From the cell containing the given text, extract its center point as [X, Y] coordinate. 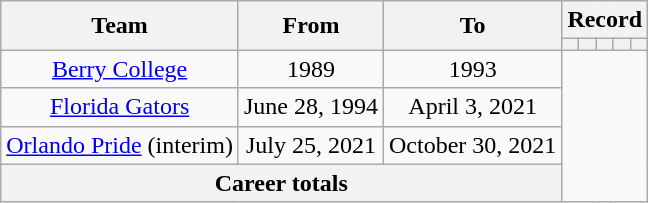
Florida Gators [120, 107]
Career totals [282, 183]
Team [120, 26]
July 25, 2021 [310, 145]
April 3, 2021 [472, 107]
From [310, 26]
1993 [472, 69]
1989 [310, 69]
June 28, 1994 [310, 107]
October 30, 2021 [472, 145]
Orlando Pride (interim) [120, 145]
Berry College [120, 69]
To [472, 26]
Record [605, 20]
